Locate the cell with the specified text and output its [X, Y] center coordinate. 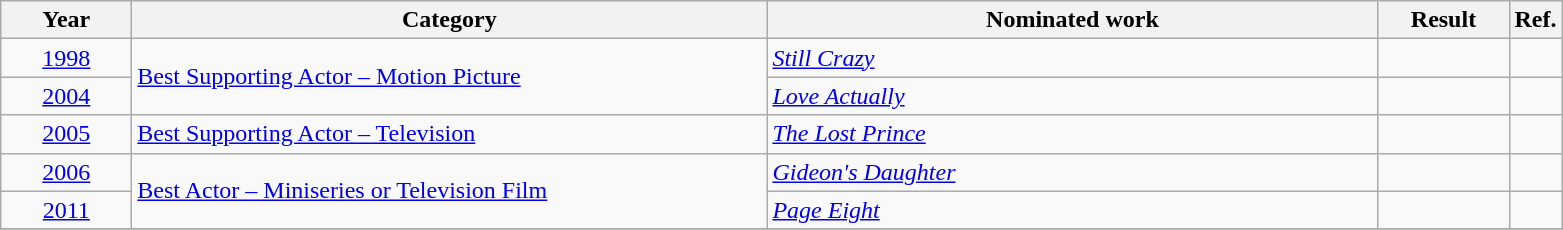
Gideon's Daughter [1072, 172]
Ref. [1536, 20]
Best Supporting Actor – Motion Picture [450, 77]
Result [1444, 20]
Love Actually [1072, 96]
Still Crazy [1072, 58]
The Lost Prince [1072, 134]
2005 [66, 134]
1998 [66, 58]
2004 [66, 96]
Category [450, 20]
Page Eight [1072, 210]
Best Supporting Actor – Television [450, 134]
Best Actor – Miniseries or Television Film [450, 191]
2006 [66, 172]
2011 [66, 210]
Year [66, 20]
Nominated work [1072, 20]
